Search for the cell housing the specified text and yield its (x, y) center coordinate. 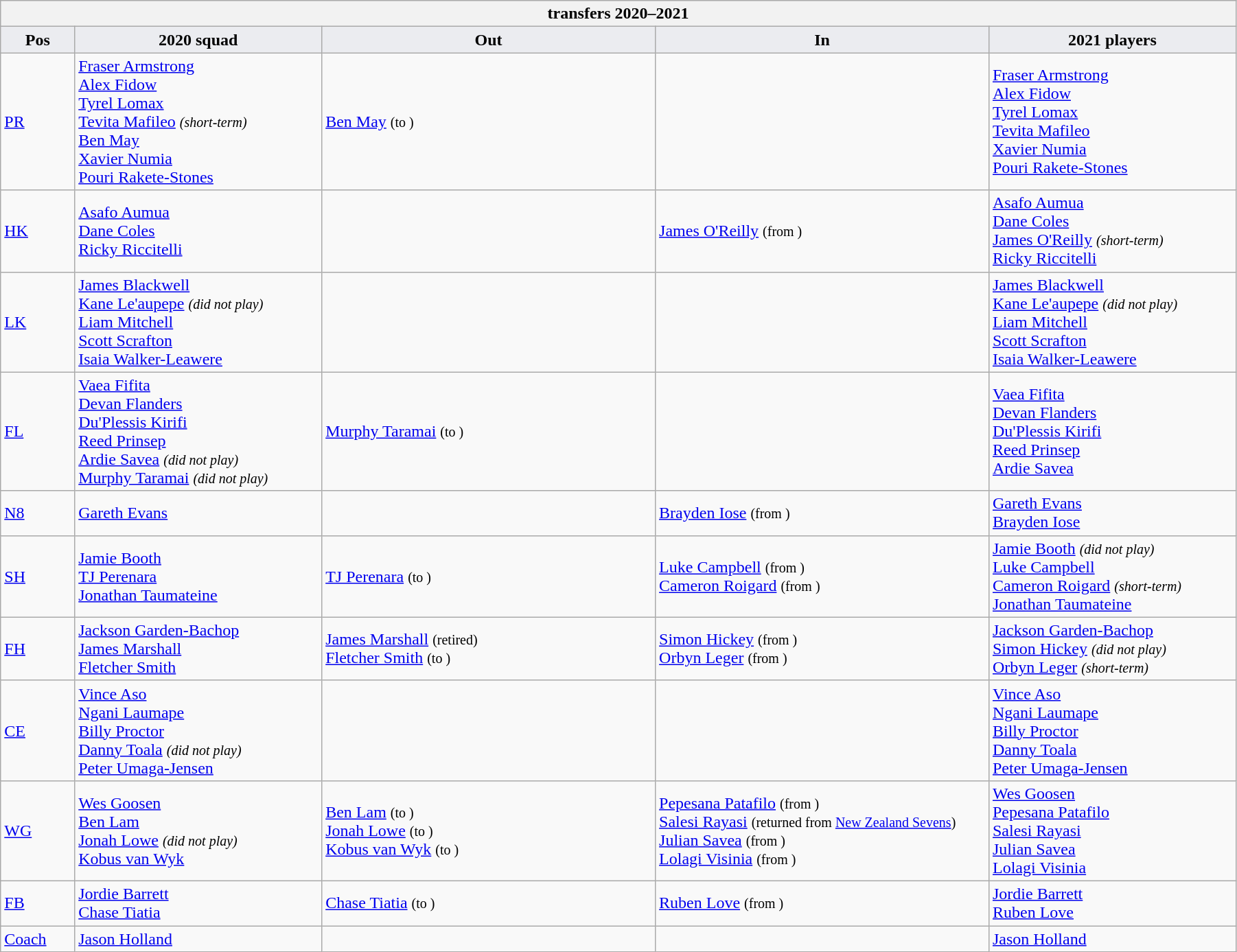
Jamie Booth TJ Perenara Jonathan Taumateine (198, 577)
Brayden Iose (from ) (822, 513)
N8 (38, 513)
WG (38, 831)
Vince Aso Ngani Laumape Billy Proctor Danny Toala Peter Umaga-Jensen (1112, 730)
Gareth Evans (198, 513)
Jordie Barrett Ruben Love (1112, 903)
Pos (38, 40)
Jamie Booth (did not play) Luke Campbell Cameron Roigard (short-term) Jonathan Taumateine (1112, 577)
Wes Goosen Pepesana Patafilo Salesi Rayasi Julian Savea Lolagi Visinia (1112, 831)
In (822, 40)
2021 players (1112, 40)
CE (38, 730)
Simon Hickey (from ) Orbyn Leger (from ) (822, 649)
Chase Tiatia (to ) (489, 903)
HK (38, 231)
Wes Goosen Ben Lam Jonah Lowe (did not play) Kobus van Wyk (198, 831)
Out (489, 40)
Fraser Armstrong Alex Fidow Tyrel Lomax Tevita Mafileo (short-term) Ben May Xavier Numia Pouri Rakete-Stones (198, 121)
2020 squad (198, 40)
James O'Reilly (from ) (822, 231)
Jackson Garden-Bachop Simon Hickey (did not play) Orbyn Leger (short-term) (1112, 649)
TJ Perenara (to ) (489, 577)
Asafo Aumua Dane Coles Ricky Riccitelli (198, 231)
FH (38, 649)
Jackson Garden-Bachop James Marshall Fletcher Smith (198, 649)
FL (38, 431)
FB (38, 903)
Ben Lam (to ) Jonah Lowe (to ) Kobus van Wyk (to ) (489, 831)
LK (38, 322)
Ben May (to ) (489, 121)
Asafo Aumua Dane Coles James O'Reilly (short-term) Ricky Riccitelli (1112, 231)
Gareth Evans Brayden Iose (1112, 513)
Coach (38, 938)
James Marshall (retired) Fletcher Smith (to ) (489, 649)
Murphy Taramai (to ) (489, 431)
Vince Aso Ngani Laumape Billy Proctor Danny Toala (did not play) Peter Umaga-Jensen (198, 730)
Vaea Fifita Devan Flanders Du'Plessis Kirifi Reed Prinsep Ardie Savea (1112, 431)
Ruben Love (from ) (822, 903)
Luke Campbell (from ) Cameron Roigard (from ) (822, 577)
transfers 2020–2021 (618, 14)
Vaea Fifita Devan Flanders Du'Plessis Kirifi Reed Prinsep Ardie Savea (did not play) Murphy Taramai (did not play) (198, 431)
PR (38, 121)
Jordie Barrett Chase Tiatia (198, 903)
Pepesana Patafilo (from ) Salesi Rayasi (returned from New Zealand Sevens) Julian Savea (from ) Lolagi Visinia (from ) (822, 831)
SH (38, 577)
Fraser Armstrong Alex Fidow Tyrel Lomax Tevita Mafileo Xavier Numia Pouri Rakete-Stones (1112, 121)
